Search for the cell housing the specified text and yield its [x, y] center coordinate. 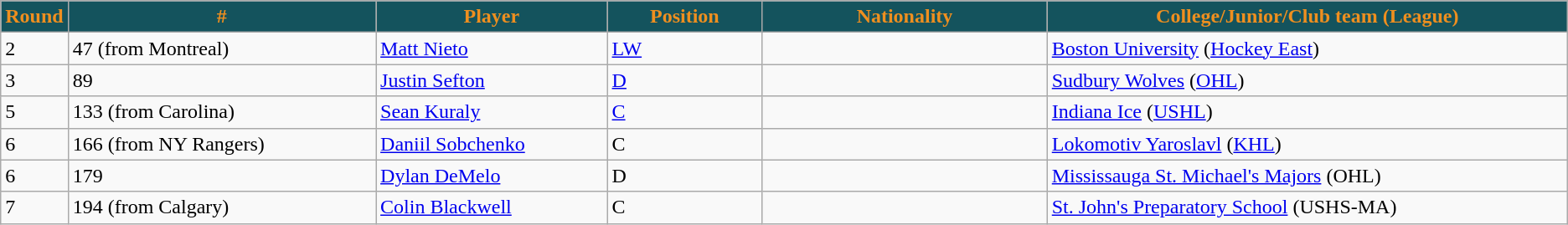
Dylan DeMelo [492, 176]
133 (from Carolina) [221, 112]
194 (from Calgary) [221, 207]
Sudbury Wolves (OHL) [1307, 80]
Matt Nieto [492, 49]
166 (from NY Rangers) [221, 144]
Colin Blackwell [492, 207]
Lokomotiv Yaroslavl (KHL) [1307, 144]
Player [492, 17]
5 [34, 112]
Justin Sefton [492, 80]
LW [685, 49]
St. John's Preparatory School (USHS-MA) [1307, 207]
47 (from Montreal) [221, 49]
Sean Kuraly [492, 112]
Indiana Ice (USHL) [1307, 112]
Mississauga St. Michael's Majors (OHL) [1307, 176]
179 [221, 176]
Round [34, 17]
2 [34, 49]
3 [34, 80]
College/Junior/Club team (League) [1307, 17]
Daniil Sobchenko [492, 144]
Position [685, 17]
89 [221, 80]
7 [34, 207]
Nationality [905, 17]
Boston University (Hockey East) [1307, 49]
# [221, 17]
